Provide the (x, y) coordinate of the cell's center where the given text is located.  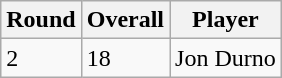
2 (41, 58)
Player (226, 20)
Overall (125, 20)
18 (125, 58)
Round (41, 20)
Jon Durno (226, 58)
